Extract the (x, y) coordinate from the center of the cell holding the provided text.  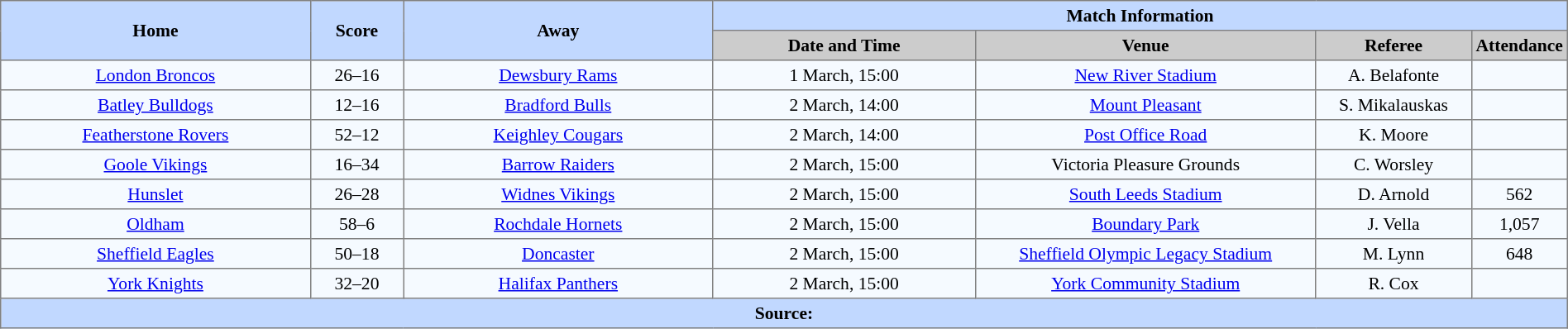
50–18 (357, 254)
1,057 (1519, 224)
Home (155, 31)
Referee (1394, 45)
York Community Stadium (1145, 284)
Post Office Road (1145, 135)
Oldham (155, 224)
South Leeds Stadium (1145, 194)
York Knights (155, 284)
London Broncos (155, 75)
12–16 (357, 105)
Goole Vikings (155, 164)
Doncaster (558, 254)
Score (357, 31)
Sheffield Olympic Legacy Stadium (1145, 254)
562 (1519, 194)
Featherstone Rovers (155, 135)
32–20 (357, 284)
26–16 (357, 75)
648 (1519, 254)
Boundary Park (1145, 224)
J. Vella (1394, 224)
M. Lynn (1394, 254)
Widnes Vikings (558, 194)
Source: (784, 313)
K. Moore (1394, 135)
S. Mikalauskas (1394, 105)
Dewsbury Rams (558, 75)
Batley Bulldogs (155, 105)
D. Arnold (1394, 194)
52–12 (357, 135)
Away (558, 31)
Hunslet (155, 194)
C. Worsley (1394, 164)
Attendance (1519, 45)
Venue (1145, 45)
16–34 (357, 164)
Mount Pleasant (1145, 105)
A. Belafonte (1394, 75)
New River Stadium (1145, 75)
Match Information (1140, 16)
Date and Time (844, 45)
58–6 (357, 224)
Rochdale Hornets (558, 224)
R. Cox (1394, 284)
Barrow Raiders (558, 164)
Victoria Pleasure Grounds (1145, 164)
Bradford Bulls (558, 105)
Keighley Cougars (558, 135)
Sheffield Eagles (155, 254)
1 March, 15:00 (844, 75)
Halifax Panthers (558, 284)
26–28 (357, 194)
